Return (X, Y) of the center of cell containing provided text 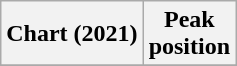
Peakposition (189, 34)
Chart (2021) (72, 34)
